Return [x, y] of the center of cell containing provided text 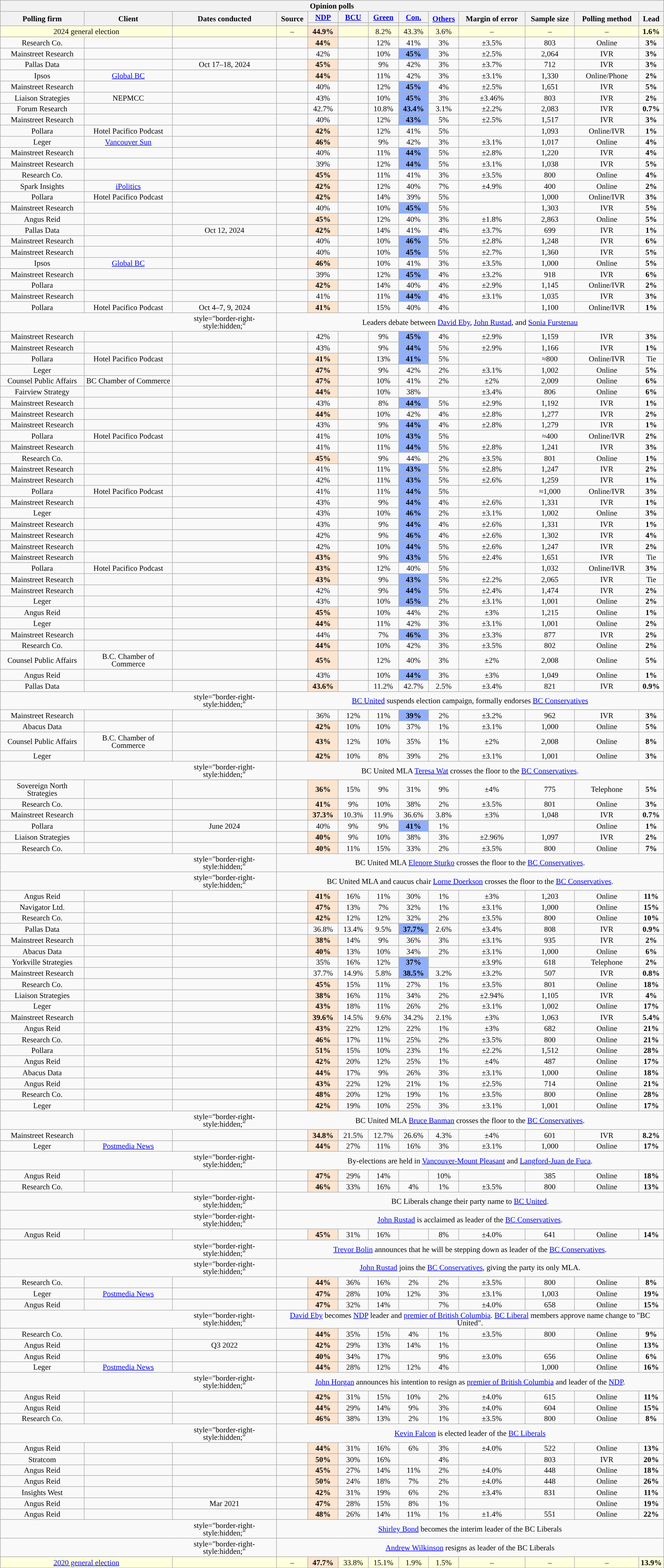
1.5% [443, 1562]
36.6% [414, 815]
507 [550, 974]
2.5% [443, 686]
775 [550, 789]
Margin of error [492, 18]
11.9% [383, 815]
3.2% [443, 974]
385 [550, 1175]
1,100 [550, 308]
1,279 [550, 425]
43.3% [414, 32]
23% [414, 1050]
821 [550, 686]
±3.3% [492, 634]
1,215 [550, 612]
BC United MLA Teresa Wat crosses the floor to the BC Conservatives. [470, 771]
656 [550, 1356]
±3.46% [492, 98]
John Rustad is acclaimed as leader of the BC Conservatives. [470, 1220]
1,512 [550, 1050]
1,220 [550, 153]
9.6% [383, 1017]
1,049 [550, 675]
1,145 [550, 285]
808 [550, 929]
47.7% [323, 1562]
BC United suspends election campaign, formally endorses BC Conservatives [470, 701]
1,017 [550, 142]
2,083 [550, 108]
51% [323, 1050]
2,009 [550, 380]
699 [550, 230]
1,097 [550, 837]
±2.94% [492, 995]
3.1% [443, 108]
By-elections are held in Vancouver-Mount Pleasant and Langford-Juan de Fuca. [470, 1161]
36.8% [323, 929]
34.8% [323, 1135]
21.5% [353, 1135]
±4.9% [492, 186]
15.1% [383, 1562]
Forum Research [42, 108]
Oct 17–18, 2024 [225, 64]
1,360 [550, 252]
1,259 [550, 480]
Fairview Strategy [42, 392]
David Eby becomes NDP leader and premier of British Columbia. BC Liberal members approve name change to "BC United". [470, 1319]
10.8% [383, 108]
Polling method [607, 18]
±2.96% [492, 837]
1,038 [550, 164]
2,064 [550, 54]
1,105 [550, 995]
2,065 [550, 580]
935 [550, 940]
44.9% [323, 32]
1,048 [550, 815]
2020 general election [86, 1562]
1,166 [550, 348]
Spark Insights [42, 186]
13.9% [651, 1562]
±1.4% [492, 1514]
Sovereign North Strategies [42, 789]
10.3% [353, 815]
1,277 [550, 414]
NDP [323, 17]
Yorkville Strategies [42, 962]
601 [550, 1135]
John Horgan announces his intention to resign as premier of British Columbia and leader of the NDP. [470, 1382]
14.9% [353, 974]
1,093 [550, 131]
Shirley Bond becomes the interim leader of the BC Liberals [470, 1529]
Dates conducted [225, 18]
Trevor Bolin announces that he will be stepping down as leader of the BC Conservatives. [470, 1249]
Navigator Ltd. [42, 907]
Oct 4–7, 9, 2024 [225, 308]
Q3 2022 [225, 1345]
658 [550, 1304]
Lead [651, 18]
43.6% [323, 686]
1,330 [550, 76]
38.5% [414, 974]
Kevin Falcon is elected leader of the BC Liberals [470, 1433]
±2.7% [492, 252]
NEPMCC [128, 98]
BC United MLA Bruce Banman crosses the floor to the BC Conservatives. [470, 1120]
Others [443, 18]
4.3% [443, 1135]
714 [550, 1083]
Oct 12, 2024 [225, 230]
1,035 [550, 296]
618 [550, 962]
831 [550, 1492]
BC Chamber of Commerce [128, 380]
682 [550, 1028]
802 [550, 645]
Stratcom [42, 1459]
0.8% [651, 974]
1.9% [414, 1562]
Green [383, 17]
1,203 [550, 896]
5.4% [651, 1017]
1,248 [550, 241]
±3.0% [492, 1356]
Opinion polls [332, 6]
39.6% [323, 1017]
1,003 [550, 1294]
Online/Phone [607, 76]
Client [128, 18]
1,474 [550, 590]
11.2% [383, 686]
1,192 [550, 403]
3.8% [443, 815]
400 [550, 186]
≈400 [550, 436]
918 [550, 274]
24% [353, 1482]
34.2% [414, 1017]
5.8% [383, 974]
2,863 [550, 219]
877 [550, 634]
615 [550, 1397]
33.8% [353, 1562]
≈800 [550, 359]
Sample size [550, 18]
604 [550, 1408]
2024 general election [86, 32]
37.3% [323, 815]
Polling firm [42, 18]
43.4% [414, 108]
Insights West [42, 1492]
2.6% [443, 929]
712 [550, 64]
1,517 [550, 120]
BC United MLA and caucus chair Lorne Doerkson crosses the floor to the BC Conservatives. [470, 881]
12.7% [383, 1135]
962 [550, 716]
806 [550, 392]
641 [550, 1234]
Vancouver Sun [128, 142]
3.6% [443, 32]
≈1,000 [550, 491]
June 2024 [225, 826]
2.1% [443, 1017]
14.5% [353, 1017]
487 [550, 1061]
Mar 2021 [225, 1504]
BCU [353, 17]
522 [550, 1448]
1.6% [651, 32]
13.4% [353, 929]
26.6% [414, 1135]
±3.9% [492, 962]
1,302 [550, 535]
iPolitics [128, 186]
551 [550, 1514]
Source [293, 18]
±1.8% [492, 219]
BC Liberals change their party name to BC United. [470, 1201]
9.5% [383, 929]
Andrew Wilkinson resigns as leader of the BC Liberals [470, 1547]
John Rustad joins the BC Conservatives, giving the party its only MLA. [470, 1268]
1,063 [550, 1017]
1,159 [550, 337]
Leaders debate between David Eby, John Rustad, and Sonia Furstenau [470, 322]
1,032 [550, 568]
BC United MLA Elenore Sturko crosses the floor to the BC Conservatives. [470, 863]
1,303 [550, 208]
1,241 [550, 447]
Con. [414, 17]
